Detect which cell encompasses the target text, then output its [x, y] center coordinate. 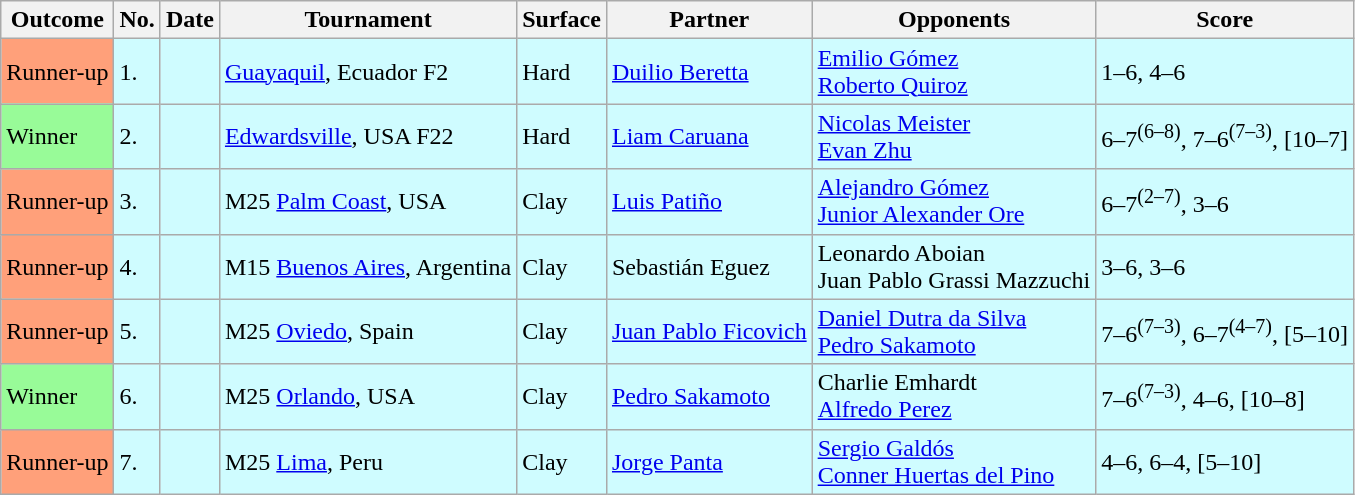
No. [137, 20]
7–6(7–3), 6–7(4–7), [5–10] [1225, 332]
Pedro Sakamoto [709, 396]
3–6, 3–6 [1225, 266]
6. [137, 396]
7. [137, 462]
Date [190, 20]
Opponents [954, 20]
Sergio Galdós Conner Huertas del Pino [954, 462]
6–7(6–8), 7–6(7–3), [10–7] [1225, 136]
1–6, 4–6 [1225, 72]
Edwardsville, USA F22 [368, 136]
Daniel Dutra da Silva Pedro Sakamoto [954, 332]
Sebastián Eguez [709, 266]
Nicolas Meister Evan Zhu [954, 136]
Jorge Panta [709, 462]
Charlie Emhardt Alfredo Perez [954, 396]
Surface [562, 20]
M15 Buenos Aires, Argentina [368, 266]
5. [137, 332]
M25 Lima, Peru [368, 462]
M25 Orlando, USA [368, 396]
1. [137, 72]
7–6(7–3), 4–6, [10–8] [1225, 396]
Partner [709, 20]
Outcome [58, 20]
Score [1225, 20]
M25 Palm Coast, USA [368, 202]
2. [137, 136]
Alejandro Gómez Junior Alexander Ore [954, 202]
4. [137, 266]
Leonardo Aboian Juan Pablo Grassi Mazzuchi [954, 266]
Duilio Beretta [709, 72]
Emilio Gómez Roberto Quiroz [954, 72]
Liam Caruana [709, 136]
Guayaquil, Ecuador F2 [368, 72]
M25 Oviedo, Spain [368, 332]
Juan Pablo Ficovich [709, 332]
4–6, 6–4, [5–10] [1225, 462]
Tournament [368, 20]
3. [137, 202]
6–7(2–7), 3–6 [1225, 202]
Luis Patiño [709, 202]
